Pinpoint the cell where the given text exists, returning its [X, Y] midpoint coordinate. 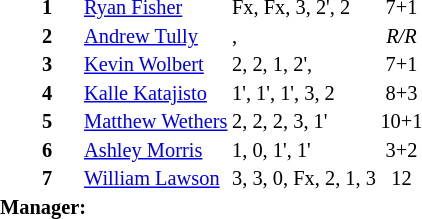
William Lawson [156, 180]
2, 2, 1, 2', [304, 66]
1, 0, 1', 1' [304, 150]
Ashley Morris [156, 150]
Kalle Katajisto [156, 94]
6 [60, 150]
3 [60, 66]
2, 2, 2, 3, 1' [304, 122]
Matthew Wethers [156, 122]
4 [60, 94]
Andrew Tully [156, 36]
5 [60, 122]
, [304, 36]
Kevin Wolbert [156, 66]
1', 1', 1', 3, 2 [304, 94]
3, 3, 0, Fx, 2, 1, 3 [304, 180]
7 [60, 180]
2 [60, 36]
